Capture the cell that displays the provided text and extract its (X, Y) central coordinate. 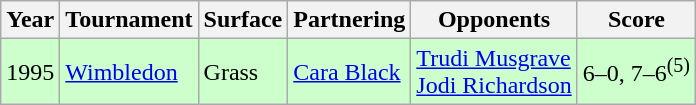
1995 (30, 72)
Grass (243, 72)
Tournament (129, 20)
Cara Black (350, 72)
6–0, 7–6(5) (636, 72)
Wimbledon (129, 72)
Partnering (350, 20)
Opponents (494, 20)
Trudi Musgrave Jodi Richardson (494, 72)
Score (636, 20)
Year (30, 20)
Surface (243, 20)
